Locate the cell with the specified text and output its (X, Y) center coordinate. 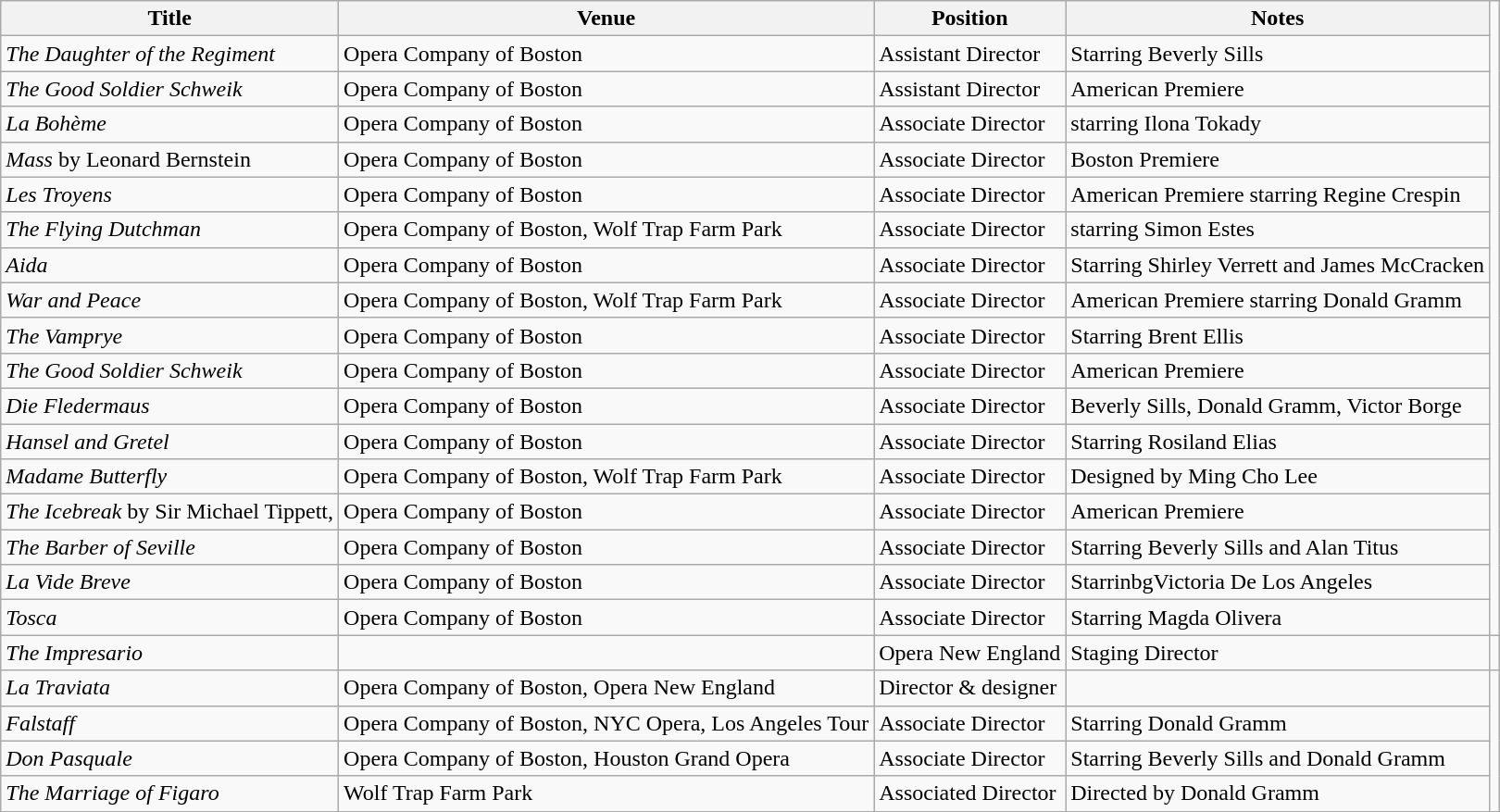
Aida (170, 265)
The Vamprye (170, 335)
StarrinbgVictoria De Los Angeles (1278, 582)
Venue (606, 19)
Falstaff (170, 723)
The Barber of Seville (170, 547)
Starring Donald Gramm (1278, 723)
Position (970, 19)
American Premiere starring Regine Crespin (1278, 194)
Les Troyens (170, 194)
Starring Beverly Sills and Alan Titus (1278, 547)
War and Peace (170, 300)
Opera Company of Boston, Opera New England (606, 688)
Starring Shirley Verrett and James McCracken (1278, 265)
Starring Brent Ellis (1278, 335)
Don Pasquale (170, 758)
La Vide Breve (170, 582)
Hansel and Gretel (170, 442)
Opera New England (970, 653)
Starring Beverly Sills and Donald Gramm (1278, 758)
Tosca (170, 618)
Notes (1278, 19)
Staging Director (1278, 653)
Starring Magda Olivera (1278, 618)
Wolf Trap Farm Park (606, 793)
The Marriage of Figaro (170, 793)
Associated Director (970, 793)
Beverly Sills, Donald Gramm, Victor Borge (1278, 406)
The Flying Dutchman (170, 230)
starring Ilona Tokady (1278, 124)
Title (170, 19)
starring Simon Estes (1278, 230)
The Daughter of the Regiment (170, 54)
Opera Company of Boston, NYC Opera, Los Angeles Tour (606, 723)
Mass by Leonard Bernstein (170, 159)
The Impresario (170, 653)
Starring Beverly Sills (1278, 54)
Director & designer (970, 688)
Designed by Ming Cho Lee (1278, 477)
Opera Company of Boston, Houston Grand Opera (606, 758)
Boston Premiere (1278, 159)
La Traviata (170, 688)
Starring Rosiland Elias (1278, 442)
La Bohème (170, 124)
The Icebreak by Sir Michael Tippett, (170, 512)
Madame Butterfly (170, 477)
American Premiere starring Donald Gramm (1278, 300)
Directed by Donald Gramm (1278, 793)
Die Fledermaus (170, 406)
